Return (X, Y) of the center of cell containing provided text 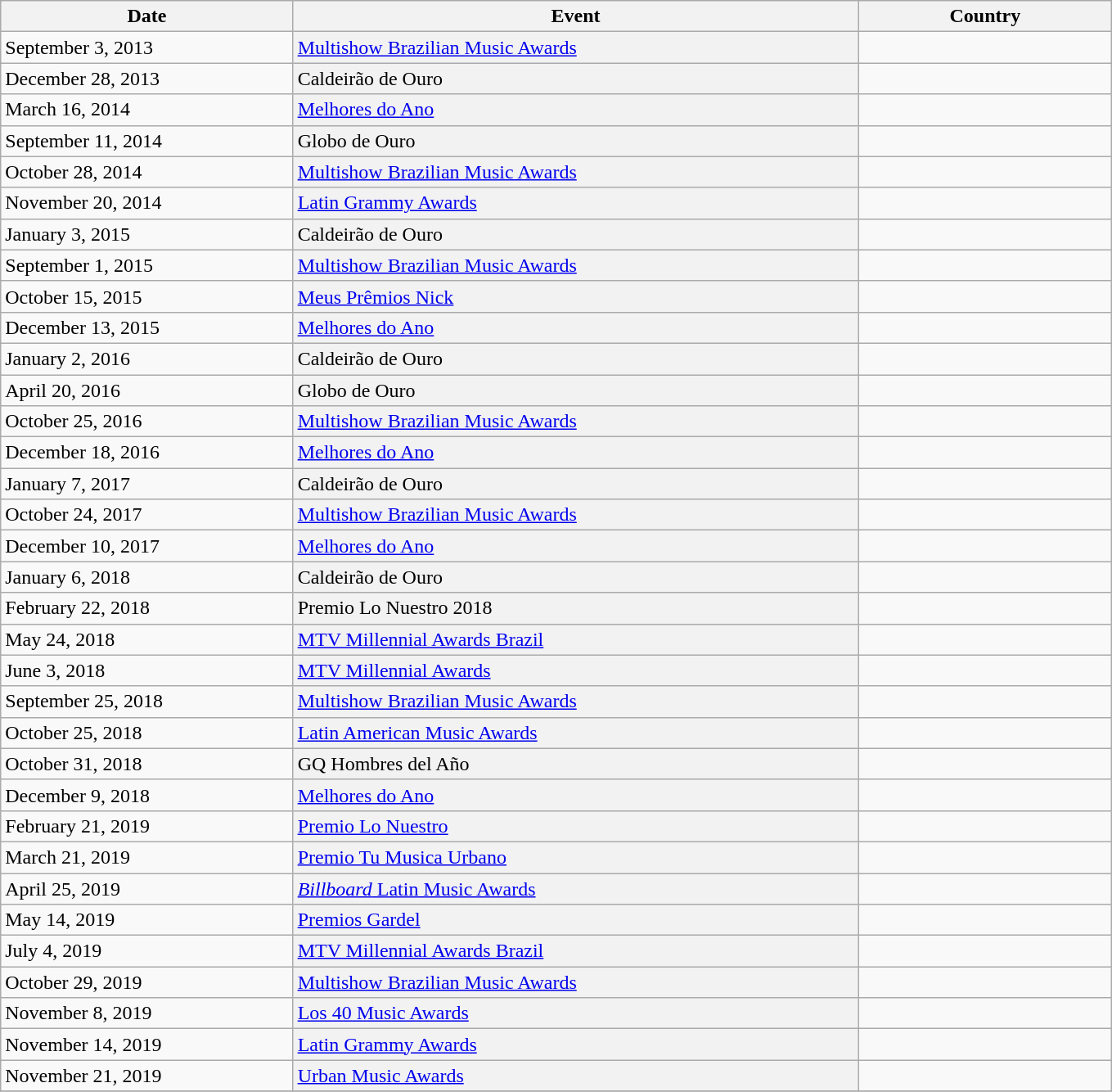
Event (576, 16)
Premio Tu Musica Urbano (576, 857)
September 1, 2015 (147, 265)
MTV Millennial Awards (576, 670)
June 3, 2018 (147, 670)
January 3, 2015 (147, 234)
October 15, 2015 (147, 296)
September 11, 2014 (147, 141)
December 13, 2015 (147, 327)
November 20, 2014 (147, 203)
Urban Music Awards (576, 1076)
September 3, 2013 (147, 47)
November 21, 2019 (147, 1076)
December 9, 2018 (147, 795)
Premio Lo Nuestro (576, 826)
February 22, 2018 (147, 608)
October 29, 2019 (147, 982)
December 28, 2013 (147, 79)
November 14, 2019 (147, 1045)
July 4, 2019 (147, 951)
January 7, 2017 (147, 484)
Latin American Music Awards (576, 733)
October 24, 2017 (147, 515)
April 20, 2016 (147, 390)
Meus Prêmios Nick (576, 296)
November 8, 2019 (147, 1013)
Los 40 Music Awards (576, 1013)
October 25, 2016 (147, 422)
January 6, 2018 (147, 577)
Premios Gardel (576, 920)
October 31, 2018 (147, 764)
January 2, 2016 (147, 359)
May 14, 2019 (147, 920)
Country (985, 16)
March 16, 2014 (147, 110)
Premio Lo Nuestro 2018 (576, 608)
March 21, 2019 (147, 857)
September 25, 2018 (147, 702)
May 24, 2018 (147, 639)
December 10, 2017 (147, 546)
December 18, 2016 (147, 453)
October 25, 2018 (147, 733)
Billboard Latin Music Awards (576, 888)
October 28, 2014 (147, 172)
April 25, 2019 (147, 888)
Date (147, 16)
February 21, 2019 (147, 826)
GQ Hombres del Año (576, 764)
